From the cell containing the given text, extract its center point as [X, Y] coordinate. 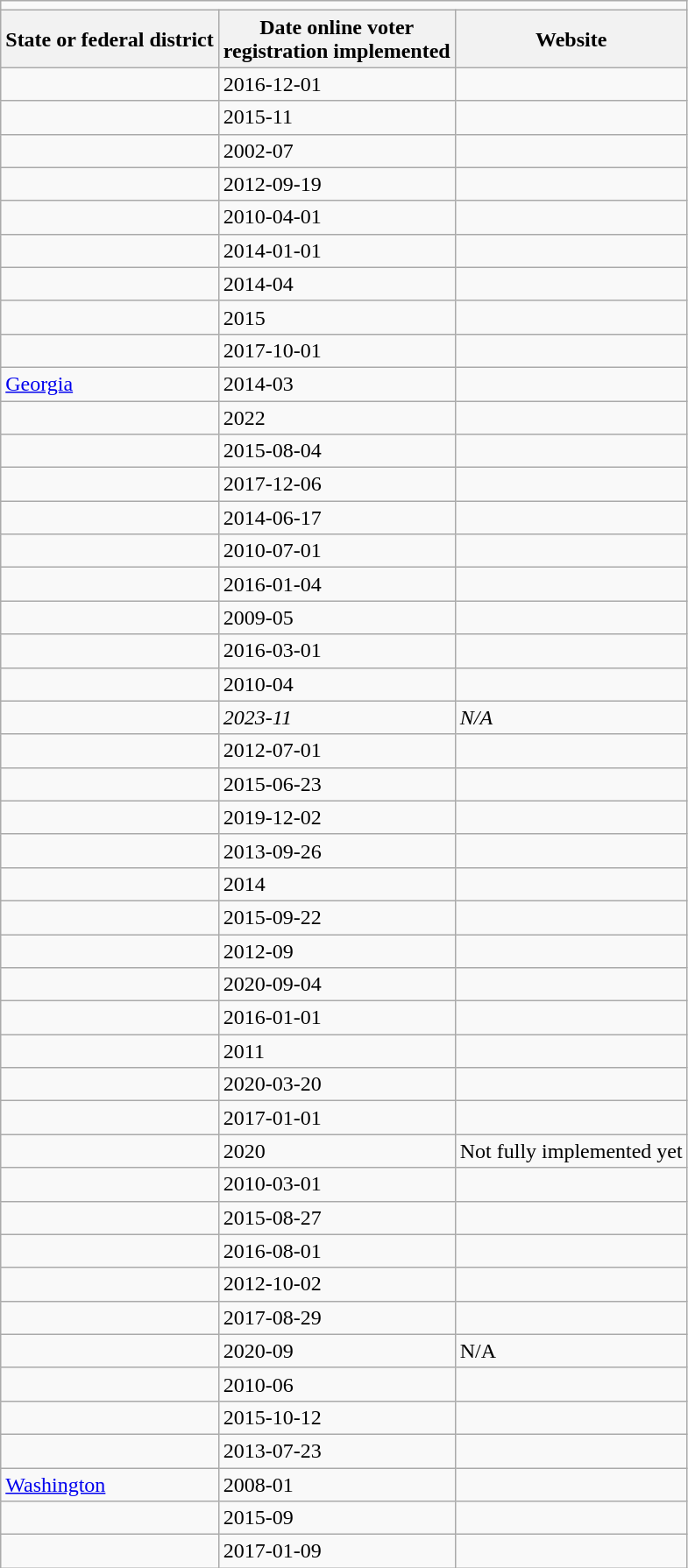
State or federal district [110, 39]
2014-06-17 [337, 518]
2020-03-20 [337, 1084]
Date online voter registration implemented [337, 39]
Washington [110, 1485]
2012-09-19 [337, 184]
2008-01 [337, 1485]
2020-09-04 [337, 985]
2015-08-04 [337, 451]
2020-09 [337, 1351]
2010-03-01 [337, 1184]
2023-11 [337, 717]
2015-11 [337, 117]
2020 [337, 1151]
2010-06 [337, 1384]
2013-07-23 [337, 1451]
2012-10-02 [337, 1284]
2015-08-27 [337, 1218]
2015 [337, 317]
2014-03 [337, 384]
2019-12-02 [337, 817]
2010-04-01 [337, 217]
2016-01-04 [337, 584]
2022 [337, 418]
Georgia [110, 384]
2017-12-06 [337, 484]
2014-01-01 [337, 251]
2010-07-01 [337, 551]
2016-01-01 [337, 1018]
2015-10-12 [337, 1417]
2012-07-01 [337, 751]
2010-04 [337, 684]
2013-09-26 [337, 851]
2012-09 [337, 950]
2015-09-22 [337, 917]
2016-12-01 [337, 84]
Website [571, 39]
2014-04 [337, 284]
2015-09 [337, 1518]
2016-03-01 [337, 651]
2017-01-01 [337, 1118]
2017-10-01 [337, 350]
Not fully implemented yet [571, 1151]
2002-07 [337, 151]
2014 [337, 884]
2015-06-23 [337, 784]
2017-01-09 [337, 1551]
2017-08-29 [337, 1317]
2009-05 [337, 618]
2016-08-01 [337, 1251]
2011 [337, 1051]
